Extract the [x, y] coordinate from the center of the cell holding the provided text.  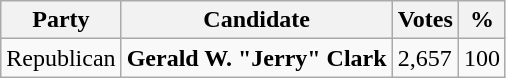
Gerald W. "Jerry" Clark [256, 58]
Votes [425, 20]
100 [482, 58]
Candidate [256, 20]
2,657 [425, 58]
Republican [61, 58]
% [482, 20]
Party [61, 20]
